Pinpoint the cell where the given text exists, returning its [X, Y] midpoint coordinate. 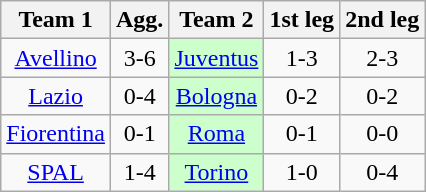
0-0 [382, 134]
Torino [216, 172]
SPAL [56, 172]
Team 2 [216, 20]
Juventus [216, 58]
Avellino [56, 58]
1st leg [302, 20]
1-0 [302, 172]
1-4 [139, 172]
Fiorentina [56, 134]
Team 1 [56, 20]
Bologna [216, 96]
Lazio [56, 96]
Roma [216, 134]
3-6 [139, 58]
Agg. [139, 20]
1-3 [302, 58]
2nd leg [382, 20]
2-3 [382, 58]
